From the cell containing the given text, extract its center point as [x, y] coordinate. 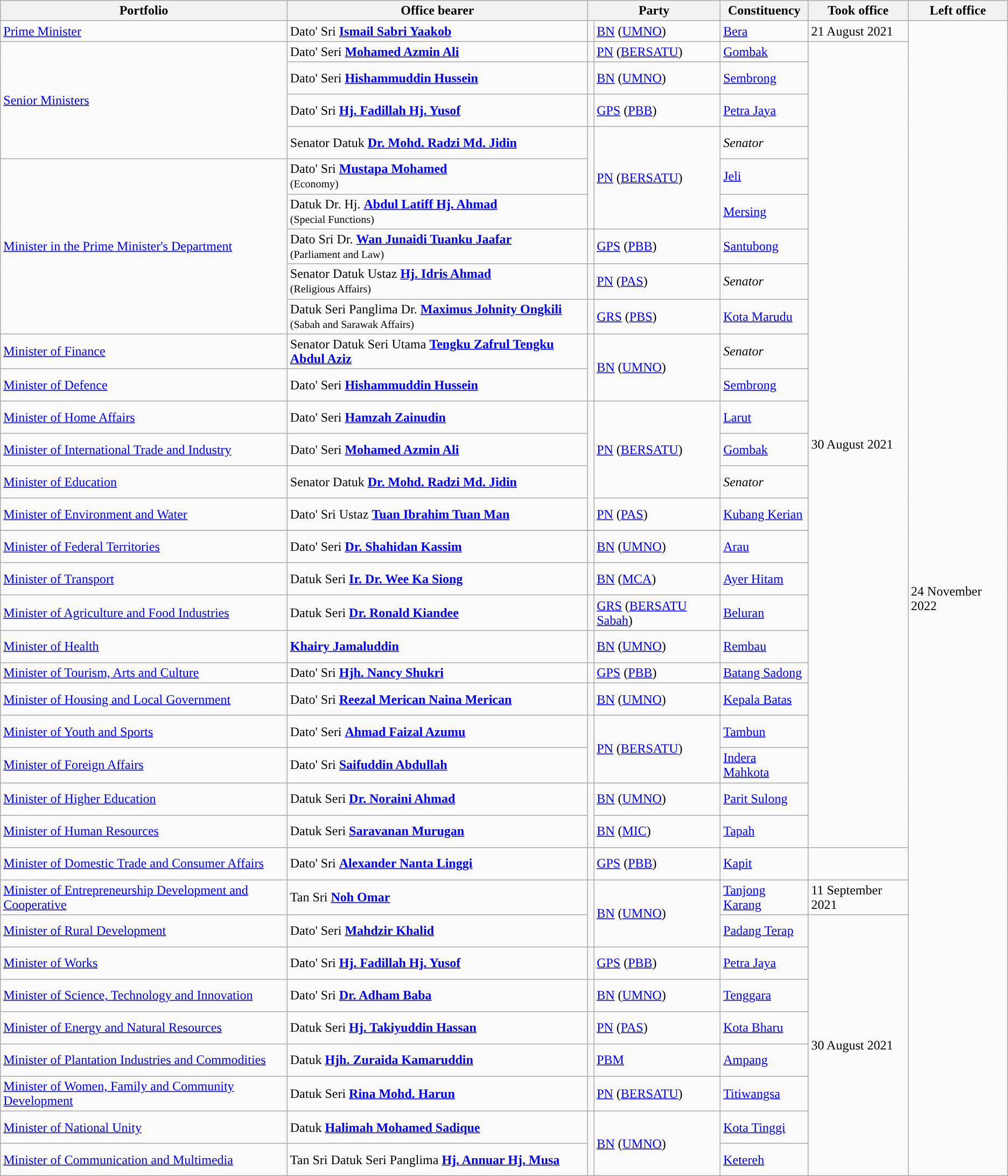
Padang Terap [765, 931]
Office bearer [437, 11]
Rembau [765, 646]
Dato' Sri Hjh. Nancy Shukri [437, 673]
Dato' Seri Hamzah Zainudin [437, 417]
Kapit [765, 864]
Datuk Halimah Mohamed Sadique [437, 1128]
Took office [858, 11]
Left office [957, 11]
Ketereh [765, 1160]
BN (MCA) [657, 579]
Mersing [765, 211]
Minister of Science, Technology and Innovation [144, 996]
Tambun [765, 731]
Minister of Energy and Natural Resources [144, 1028]
Datuk Seri Ir. Dr. Wee Ka Siong [437, 579]
Party [654, 11]
Minister of Health [144, 646]
Minister of Rural Development [144, 931]
Minister of Tourism, Arts and Culture [144, 673]
Indera Mahkota [765, 765]
Kubang Kerian [765, 514]
Minister of Education [144, 482]
Dato' Sri Ustaz Tuan Ibrahim Tuan Man [437, 514]
Minister of Foreign Affairs [144, 765]
21 August 2021 [858, 31]
Constituency [765, 11]
GRS (BERSATU Sabah) [657, 613]
Minister of Women, Family and Community Development [144, 1094]
Bera [765, 31]
Datuk Seri Saravanan Murugan [437, 831]
Kota Tinggi [765, 1128]
Prime Minister [144, 31]
Tan Sri Datuk Seri Panglima Hj. Annuar Hj. Musa [437, 1160]
Minister of Youth and Sports [144, 731]
Ayer Hitam [765, 579]
Dato Sri Dr. Wan Junaidi Tuanku Jaafar (Parliament and Law) [437, 247]
Batang Sadong [765, 673]
Minister of Finance [144, 351]
Parit Sulong [765, 799]
Tapah [765, 831]
BN (MIC) [657, 831]
Minister of National Unity [144, 1128]
24 November 2022 [957, 599]
Datuk Hjh. Zuraida Kamaruddin [437, 1060]
Tan Sri Noh Omar [437, 897]
Arau [765, 547]
Senator Datuk Ustaz Hj. Idris Ahmad(Religious Affairs) [437, 281]
Minister of Human Resources [144, 831]
Dato' Sri Mustapa Mohamed (Economy) [437, 177]
Dato' Sri Saifuddin Abdullah [437, 765]
Dato' Sri Dr. Adham Baba [437, 996]
Minister of Agriculture and Food Industries [144, 613]
Datuk Seri Hj. Takiyuddin Hassan [437, 1028]
Minister of Higher Education [144, 799]
Santubong [765, 247]
GRS (PBS) [657, 317]
Minister of Transport [144, 579]
Datuk Dr. Hj. Abdul Latiff Hj. Ahmad (Special Functions) [437, 211]
PBM [657, 1060]
Minister of Entrepreneurship Development and Cooperative [144, 897]
Kota Bharu [765, 1028]
Jeli [765, 177]
Minister of Environment and Water [144, 514]
Minister of Communication and Multimedia [144, 1160]
Senior Ministers [144, 100]
Dato' Sri Reezal Merican Naina Merican [437, 699]
Minister of Federal Territories [144, 547]
Beluran [765, 613]
Portfolio [144, 11]
Minister of Plantation Industries and Commodities [144, 1060]
Datuk Seri Panglima Dr. Maximus Johnity Ongkili (Sabah and Sarawak Affairs) [437, 317]
Dato' Seri Ahmad Faizal Azumu [437, 731]
Tenggara [765, 996]
Dato' Sri Ismail Sabri Yaakob [437, 31]
Datuk Seri Rina Mohd. Harun [437, 1094]
Ampang [765, 1060]
Minister of Housing and Local Government [144, 699]
Kepala Batas [765, 699]
Titiwangsa [765, 1094]
Senator Datuk Seri Utama Tengku Zafrul Tengku Abdul Aziz [437, 351]
Minister in the Prime Minister's Department [144, 247]
Larut [765, 417]
Dato' Seri Dr. Shahidan Kassim [437, 547]
11 September 2021 [858, 897]
Minister of Home Affairs [144, 417]
Minister of International Trade and Industry [144, 450]
Dato' Sri Alexander Nanta Linggi [437, 864]
Datuk Seri Dr. Noraini Ahmad [437, 799]
Minister of Works [144, 963]
Datuk Seri Dr. Ronald Kiandee [437, 613]
Dato' Seri Mahdzir Khalid [437, 931]
Khairy Jamaluddin [437, 646]
Minister of Domestic Trade and Consumer Affairs [144, 864]
Kota Marudu [765, 317]
Tanjong Karang [765, 897]
Minister of Defence [144, 385]
